Pinpoint the cell where the given text exists, returning its (x, y) midpoint coordinate. 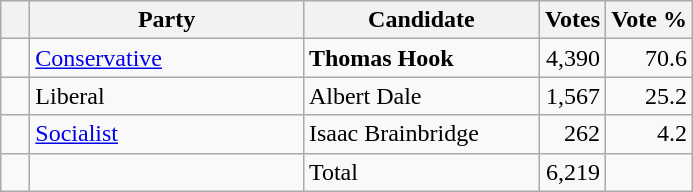
6,219 (572, 172)
25.2 (650, 96)
Total (421, 172)
Vote % (650, 20)
Isaac Brainbridge (421, 134)
70.6 (650, 58)
Liberal (167, 96)
1,567 (572, 96)
Candidate (421, 20)
Albert Dale (421, 96)
262 (572, 134)
Party (167, 20)
4.2 (650, 134)
Thomas Hook (421, 58)
Conservative (167, 58)
4,390 (572, 58)
Socialist (167, 134)
Votes (572, 20)
